Determine the (x, y) coordinate at the center of the cell enclosing the given text.  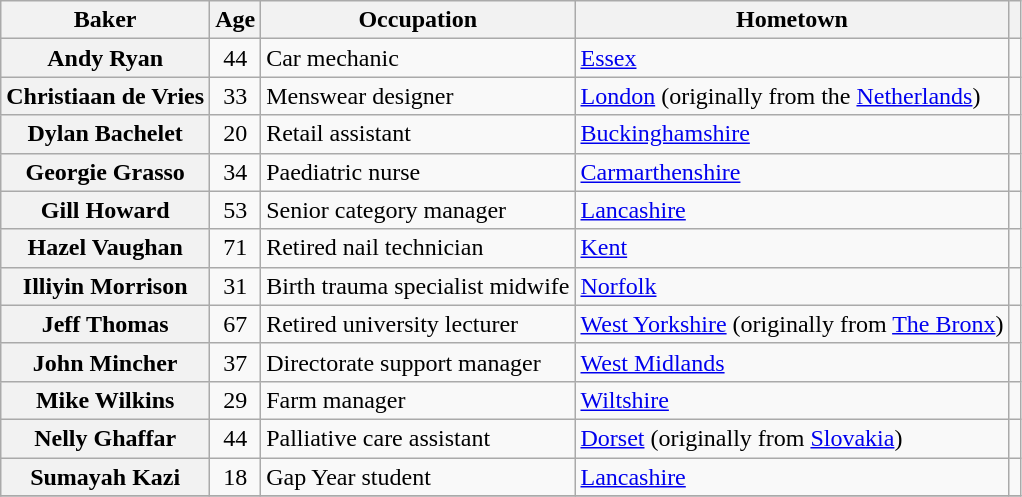
John Mincher (106, 362)
Carmarthenshire (792, 172)
Retired nail technician (418, 248)
Christiaan de Vries (106, 96)
Andy Ryan (106, 58)
37 (236, 362)
Sumayah Kazi (106, 477)
53 (236, 210)
18 (236, 477)
Paediatric nurse (418, 172)
71 (236, 248)
Georgie Grasso (106, 172)
33 (236, 96)
Wiltshire (792, 400)
Nelly Ghaffar (106, 438)
Occupation (418, 20)
29 (236, 400)
West Midlands (792, 362)
Buckinghamshire (792, 134)
Car mechanic (418, 58)
Birth trauma specialist midwife (418, 286)
Directorate support manager (418, 362)
Mike Wilkins (106, 400)
Illiyin Morrison (106, 286)
Senior category manager (418, 210)
Gill Howard (106, 210)
West Yorkshire (originally from The Bronx) (792, 324)
Essex (792, 58)
Palliative care assistant (418, 438)
Hazel Vaughan (106, 248)
London (originally from the Netherlands) (792, 96)
67 (236, 324)
Kent (792, 248)
34 (236, 172)
Jeff Thomas (106, 324)
Dorset (originally from Slovakia) (792, 438)
Farm manager (418, 400)
Dylan Bachelet (106, 134)
31 (236, 286)
Baker (106, 20)
Menswear designer (418, 96)
Retail assistant (418, 134)
Gap Year student (418, 477)
Retired university lecturer (418, 324)
Norfolk (792, 286)
20 (236, 134)
Age (236, 20)
Hometown (792, 20)
